For the text-containing cell, return its midpoint in [x, y] coordinate format. 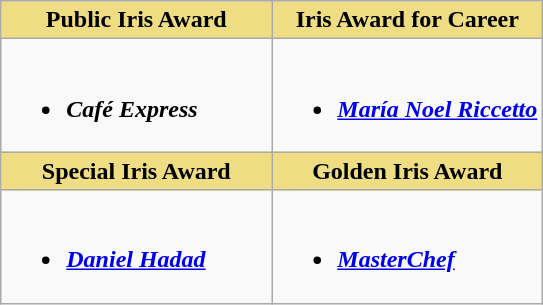
Café Express [136, 96]
Golden Iris Award [408, 171]
Daniel Hadad [136, 246]
MasterChef [408, 246]
María Noel Riccetto [408, 96]
Public Iris Award [136, 20]
Special Iris Award [136, 171]
Iris Award for Career [408, 20]
